Extract the [X, Y] coordinate from the center of the cell holding the provided text.  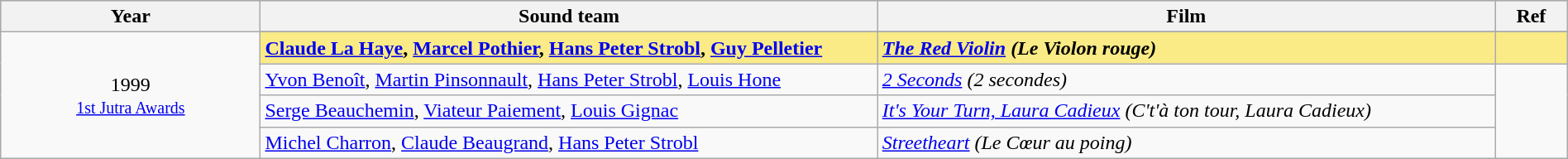
Yvon Benoît, Martin Pinsonnault, Hans Peter Strobl, Louis Hone [569, 79]
Claude La Haye, Marcel Pothier, Hans Peter Strobl, Guy Pelletier [569, 48]
Streetheart (Le Cœur au poing) [1186, 142]
It's Your Turn, Laura Cadieux (C't'à ton tour, Laura Cadieux) [1186, 111]
Ref [1532, 17]
Michel Charron, Claude Beaugrand, Hans Peter Strobl [569, 142]
2 Seconds (2 secondes) [1186, 79]
Film [1186, 17]
The Red Violin (Le Violon rouge) [1186, 48]
1999 1st Jutra Awards [131, 95]
Year [131, 17]
Serge Beauchemin, Viateur Paiement, Louis Gignac [569, 111]
Sound team [569, 17]
